Return [X, Y] of the center of cell containing provided text 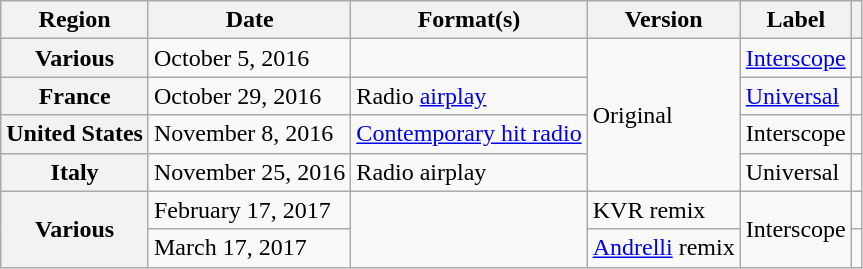
Original [664, 115]
Region [75, 20]
France [75, 96]
Date [249, 20]
Italy [75, 172]
KVR remix [664, 210]
Label [796, 20]
October 29, 2016 [249, 96]
November 25, 2016 [249, 172]
March 17, 2017 [249, 248]
Contemporary hit radio [469, 134]
Format(s) [469, 20]
Version [664, 20]
October 5, 2016 [249, 58]
November 8, 2016 [249, 134]
United States [75, 134]
February 17, 2017 [249, 210]
Andrelli remix [664, 248]
